Return the (X, Y) coordinate for the center point of the cell that contains the specified text.  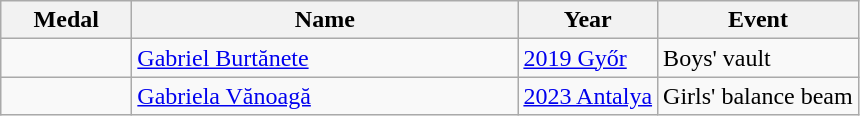
Medal (66, 20)
Name (325, 20)
Boys' vault (758, 58)
Girls' balance beam (758, 96)
2023 Antalya (588, 96)
Gabriela Vănoagă (325, 96)
2019 Győr (588, 58)
Event (758, 20)
Year (588, 20)
Gabriel Burtănete (325, 58)
